Extract the (X, Y) coordinate from the center of the cell holding the provided text.  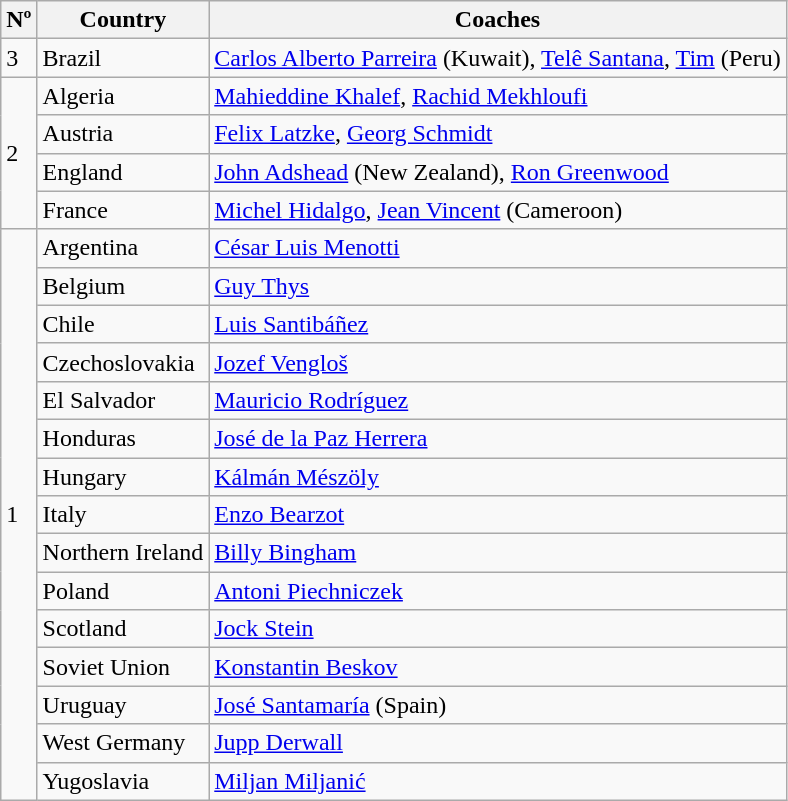
Michel Hidalgo, Jean Vincent (Cameroon) (498, 210)
Kálmán Mészöly (498, 477)
El Salvador (123, 400)
Billy Bingham (498, 553)
France (123, 210)
Jupp Derwall (498, 743)
Antoni Piechniczek (498, 591)
Coaches (498, 20)
Country (123, 20)
Brazil (123, 58)
Honduras (123, 438)
Argentina (123, 248)
2 (19, 153)
Austria (123, 134)
Jock Stein (498, 629)
Uruguay (123, 705)
Jozef Vengloš (498, 362)
Chile (123, 324)
West Germany (123, 743)
Czechoslovakia (123, 362)
Felix Latzke, Georg Schmidt (498, 134)
Yugoslavia (123, 781)
Northern Ireland (123, 553)
Italy (123, 515)
Belgium (123, 286)
Luis Santibáñez (498, 324)
Hungary (123, 477)
Poland (123, 591)
César Luis Menotti (498, 248)
1 (19, 514)
Algeria (123, 96)
Konstantin Beskov (498, 667)
Scotland (123, 629)
Carlos Alberto Parreira (Kuwait), Telê Santana, Tim (Peru) (498, 58)
Nº (19, 20)
Soviet Union (123, 667)
Enzo Bearzot (498, 515)
John Adshead (New Zealand), Ron Greenwood (498, 172)
José de la Paz Herrera (498, 438)
Guy Thys (498, 286)
Mauricio Rodríguez (498, 400)
Mahieddine Khalef, Rachid Mekhloufi (498, 96)
José Santamaría (Spain) (498, 705)
Miljan Miljanić (498, 781)
3 (19, 58)
England (123, 172)
